Pinpoint the cell where the given text exists, returning its [X, Y] midpoint coordinate. 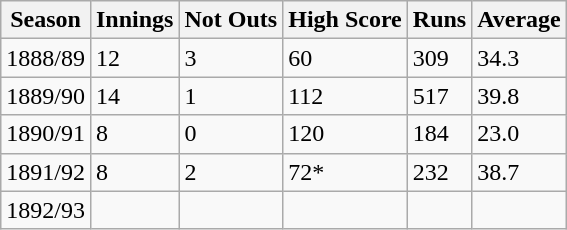
Runs [439, 20]
1890/91 [46, 134]
60 [346, 58]
39.8 [520, 96]
3 [231, 58]
1891/92 [46, 172]
1 [231, 96]
23.0 [520, 134]
34.3 [520, 58]
184 [439, 134]
0 [231, 134]
517 [439, 96]
Average [520, 20]
120 [346, 134]
232 [439, 172]
112 [346, 96]
12 [134, 58]
38.7 [520, 172]
Innings [134, 20]
72* [346, 172]
1888/89 [46, 58]
14 [134, 96]
High Score [346, 20]
Not Outs [231, 20]
1889/90 [46, 96]
1892/93 [46, 210]
Season [46, 20]
309 [439, 58]
2 [231, 172]
